Output the [X, Y] coordinate of the center of the cell containing the given text.  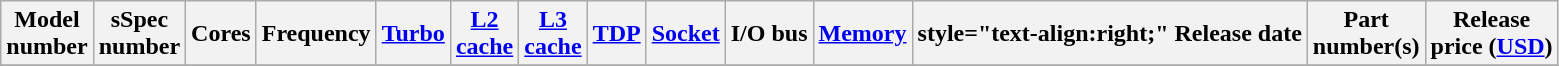
Releaseprice (USD) [1492, 34]
TDP [616, 34]
L3cache [553, 34]
Turbo [413, 34]
Cores [222, 34]
I/O bus [769, 34]
style="text-align:right;" Release date [1110, 34]
Socket [686, 34]
Memory [862, 34]
Partnumber(s) [1366, 34]
sSpecnumber [139, 34]
Frequency [316, 34]
Modelnumber [47, 34]
L2cache [484, 34]
